Return the [x, y] coordinate for the center point of the cell that contains the specified text.  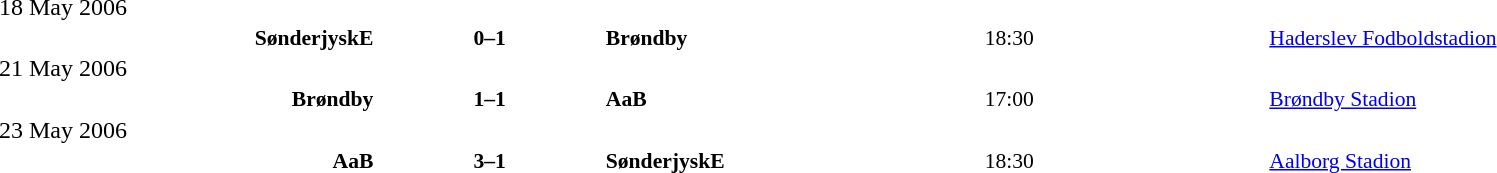
Brøndby [792, 38]
1–1 [489, 99]
0–1 [489, 38]
18:30 [1124, 38]
AaB [792, 99]
17:00 [1124, 99]
